For the text-containing cell, return its midpoint in [X, Y] coordinate format. 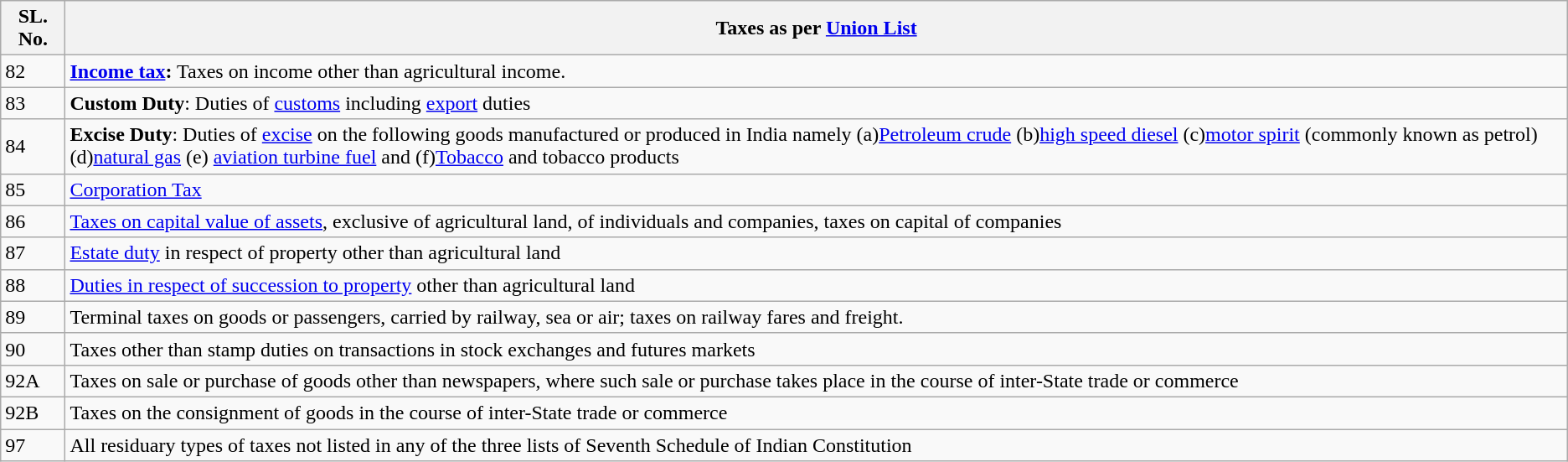
SL. No. [34, 29]
Estate duty in respect of property other than agricultural land [816, 253]
83 [34, 103]
92B [34, 413]
Taxes as per Union List [816, 29]
Terminal taxes on goods or passengers, carried by railway, sea or air; taxes on railway fares and freight. [816, 317]
88 [34, 285]
Taxes on the consignment of goods in the course of inter-State trade or commerce [816, 413]
Taxes on sale or purchase of goods other than newspapers, where such sale or purchase takes place in the course of inter-State trade or commerce [816, 381]
Income tax: Taxes on income other than agricultural income. [816, 71]
86 [34, 221]
Taxes other than stamp duties on transactions in stock exchanges and futures markets [816, 349]
97 [34, 445]
Custom Duty: Duties of customs including export duties [816, 103]
Corporation Tax [816, 189]
87 [34, 253]
92A [34, 381]
82 [34, 71]
90 [34, 349]
All residuary types of taxes not listed in any of the three lists of Seventh Schedule of Indian Constitution [816, 445]
85 [34, 189]
Taxes on capital value of assets, exclusive of agricultural land, of individuals and companies, taxes on capital of companies [816, 221]
84 [34, 146]
Duties in respect of succession to property other than agricultural land [816, 285]
89 [34, 317]
